For the text-containing cell, return its midpoint in (x, y) coordinate format. 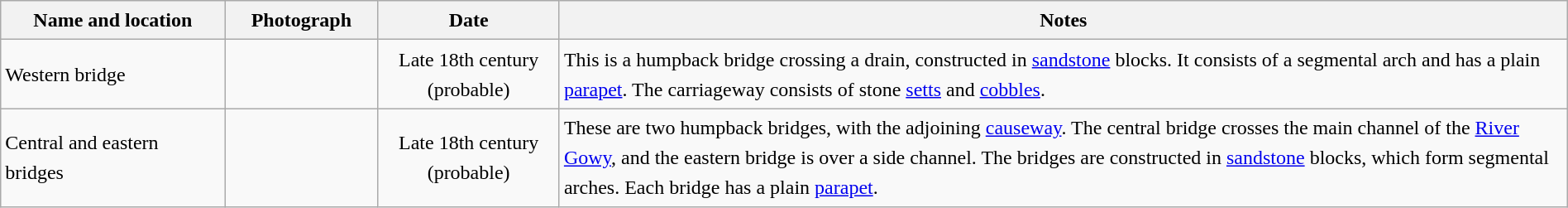
Name and location (112, 20)
Notes (1064, 20)
Central and eastern bridges (112, 157)
Date (468, 20)
Photograph (301, 20)
Western bridge (112, 75)
